Search for the cell housing the specified text and yield its (X, Y) center coordinate. 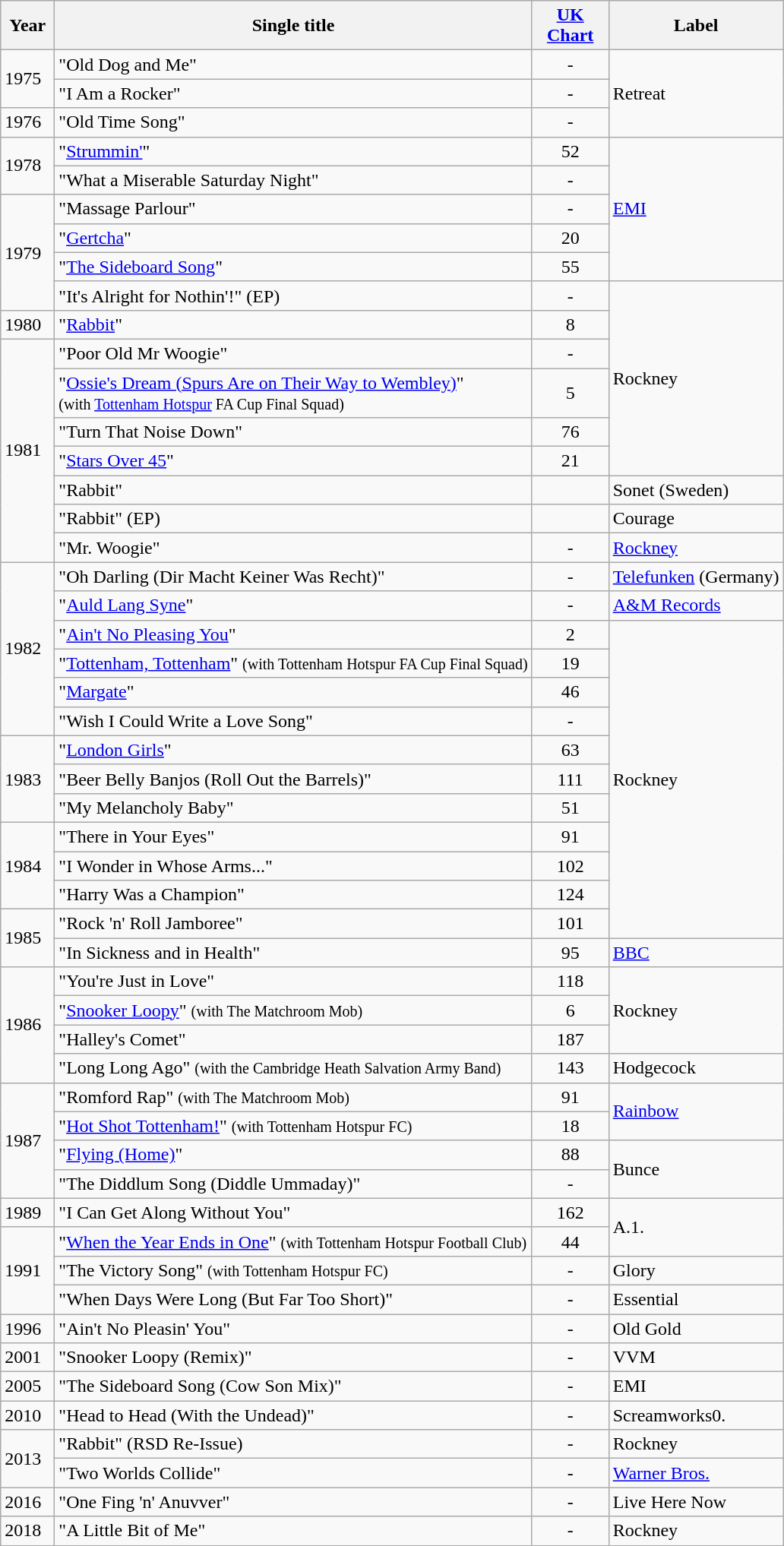
Rainbow (696, 1111)
"Turn That Noise Down" (293, 432)
A&M Records (696, 605)
88 (570, 1155)
63 (570, 750)
"Auld Lang Syne" (293, 605)
Single title (293, 26)
Sonet (Sweden) (696, 490)
2005 (27, 1386)
Essential (696, 1299)
"Long Long Ago" (with the Cambridge Heath Salvation Army Band) (293, 1068)
"Mr. Woogie" (293, 548)
Bunce (696, 1169)
1991 (27, 1270)
"The Victory Song" (with Tottenham Hotspur FC) (293, 1270)
"The Sideboard Song" (293, 267)
"Two Worlds Collide" (293, 1473)
Year (27, 26)
"Strummin'" (293, 151)
"Romford Rap" (with The Matchroom Mob) (293, 1097)
2 (570, 634)
"When the Year Ends in One" (with Tottenham Hotspur Football Club) (293, 1241)
"A Little Bit of Me" (293, 1531)
55 (570, 267)
1980 (27, 324)
6 (570, 1010)
101 (570, 924)
"The Diddlum Song (Diddle Ummaday)" (293, 1184)
1983 (27, 779)
"Hot Shot Tottenham!" (with Tottenham Hotspur FC) (293, 1126)
1981 (27, 450)
124 (570, 895)
"Poor Old Mr Woogie" (293, 353)
1984 (27, 865)
2013 (27, 1459)
"In Sickness and in Health" (293, 953)
Retreat (696, 93)
118 (570, 982)
"Massage Parlour" (293, 209)
"Ain't No Pleasin' You" (293, 1329)
19 (570, 663)
"My Melancholy Baby" (293, 808)
"I Can Get Along Without You" (293, 1212)
51 (570, 808)
"Tottenham, Tottenham" (with Tottenham Hotspur FA Cup Final Squad) (293, 663)
Live Here Now (696, 1502)
"Snooker Loopy (Remix)" (293, 1358)
Label (696, 26)
"Harry Was a Champion" (293, 895)
"Flying (Home)" (293, 1155)
"You're Just in Love" (293, 982)
"Oh Darling (Dir Macht Keiner Was Recht)" (293, 577)
162 (570, 1212)
"Old Time Song" (293, 122)
"Halley's Comet" (293, 1039)
Screamworks0. (696, 1415)
Telefunken (Germany) (696, 577)
Hodgecock (696, 1068)
2016 (27, 1502)
2018 (27, 1531)
1987 (27, 1140)
"I Wonder in Whose Arms..." (293, 865)
Glory (696, 1270)
187 (570, 1039)
76 (570, 432)
"Rock 'n' Roll Jamboree" (293, 924)
1976 (27, 122)
1989 (27, 1212)
1975 (27, 79)
"What a Miserable Saturday Night" (293, 180)
"The Sideboard Song (Cow Son Mix)" (293, 1386)
111 (570, 779)
2010 (27, 1415)
VVM (696, 1358)
"Wish I Could Write a Love Song" (293, 721)
1982 (27, 649)
"Ossie's Dream (Spurs Are on Their Way to Wembley)" (with Tottenham Hotspur FA Cup Final Squad) (293, 392)
"Snooker Loopy" (with The Matchroom Mob) (293, 1010)
1985 (27, 938)
"Margate" (293, 692)
"When Days Were Long (But Far Too Short)" (293, 1299)
1986 (27, 1025)
"Old Dog and Me" (293, 65)
"Stars Over 45" (293, 461)
"It's Alright for Nothin'!" (EP) (293, 296)
52 (570, 151)
46 (570, 692)
"There in Your Eyes" (293, 836)
A.1. (696, 1227)
1996 (27, 1329)
"I Am a Rocker" (293, 93)
Courage (696, 519)
44 (570, 1241)
"Rabbit" (RSD Re-Issue) (293, 1444)
UK Chart (570, 26)
"Beer Belly Banjos (Roll Out the Barrels)" (293, 779)
102 (570, 865)
"Ain't No Pleasing You" (293, 634)
BBC (696, 953)
95 (570, 953)
1979 (27, 252)
"London Girls" (293, 750)
"Head to Head (With the Undead)" (293, 1415)
"One Fing 'n' Anuvver" (293, 1502)
Old Gold (696, 1329)
21 (570, 461)
5 (570, 392)
2001 (27, 1358)
143 (570, 1068)
"Rabbit" (EP) (293, 519)
18 (570, 1126)
1978 (27, 166)
8 (570, 324)
Warner Bros. (696, 1473)
"Gertcha" (293, 238)
20 (570, 238)
